Find where the given text appears and provide that cell's center as (X, Y) coordinate. 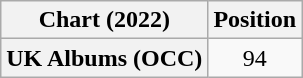
UK Albums (OCC) (104, 58)
94 (255, 58)
Chart (2022) (104, 20)
Position (255, 20)
